Return [x, y] of the center of cell containing provided text 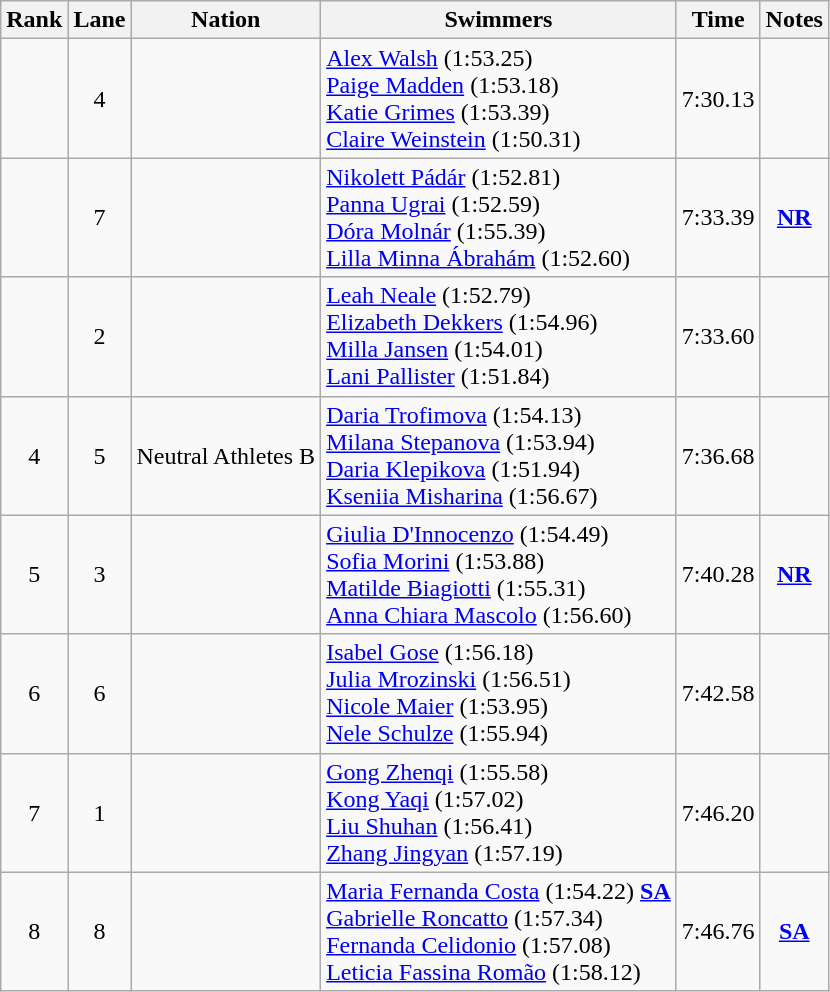
Alex Walsh (1:53.25)Paige Madden (1:53.18)Katie Grimes (1:53.39)Claire Weinstein (1:50.31) [499, 98]
1 [100, 812]
Lane [100, 20]
Neutral Athletes B [226, 456]
7:33.60 [718, 336]
SA [794, 932]
7:36.68 [718, 456]
Giulia D'Innocenzo (1:54.49)Sofia Morini (1:53.88)Matilde Biagiotti (1:55.31)Anna Chiara Mascolo (1:56.60) [499, 574]
Maria Fernanda Costa (1:54.22) SAGabrielle Roncatto (1:57.34)Fernanda Celidonio (1:57.08)Leticia Fassina Romão (1:58.12) [499, 932]
7:42.58 [718, 694]
7:30.13 [718, 98]
7:46.76 [718, 932]
Rank [34, 20]
Gong Zhenqi (1:55.58)Kong Yaqi (1:57.02)Liu Shuhan (1:56.41)Zhang Jingyan (1:57.19) [499, 812]
7:46.20 [718, 812]
Daria Trofimova (1:54.13)Milana Stepanova (1:53.94)Daria Klepikova (1:51.94)Kseniia Misharina (1:56.67) [499, 456]
7:33.39 [718, 218]
2 [100, 336]
Isabel Gose (1:56.18)Julia Mrozinski (1:56.51)Nicole Maier (1:53.95)Nele Schulze (1:55.94) [499, 694]
Swimmers [499, 20]
Leah Neale (1:52.79)Elizabeth Dekkers (1:54.96)Milla Jansen (1:54.01)Lani Pallister (1:51.84) [499, 336]
Time [718, 20]
3 [100, 574]
Notes [794, 20]
7:40.28 [718, 574]
Nation [226, 20]
Nikolett Pádár (1:52.81)Panna Ugrai (1:52.59)Dóra Molnár (1:55.39)Lilla Minna Ábrahám (1:52.60) [499, 218]
